Determine the [x, y] coordinate at the center of the cell enclosing the given text.  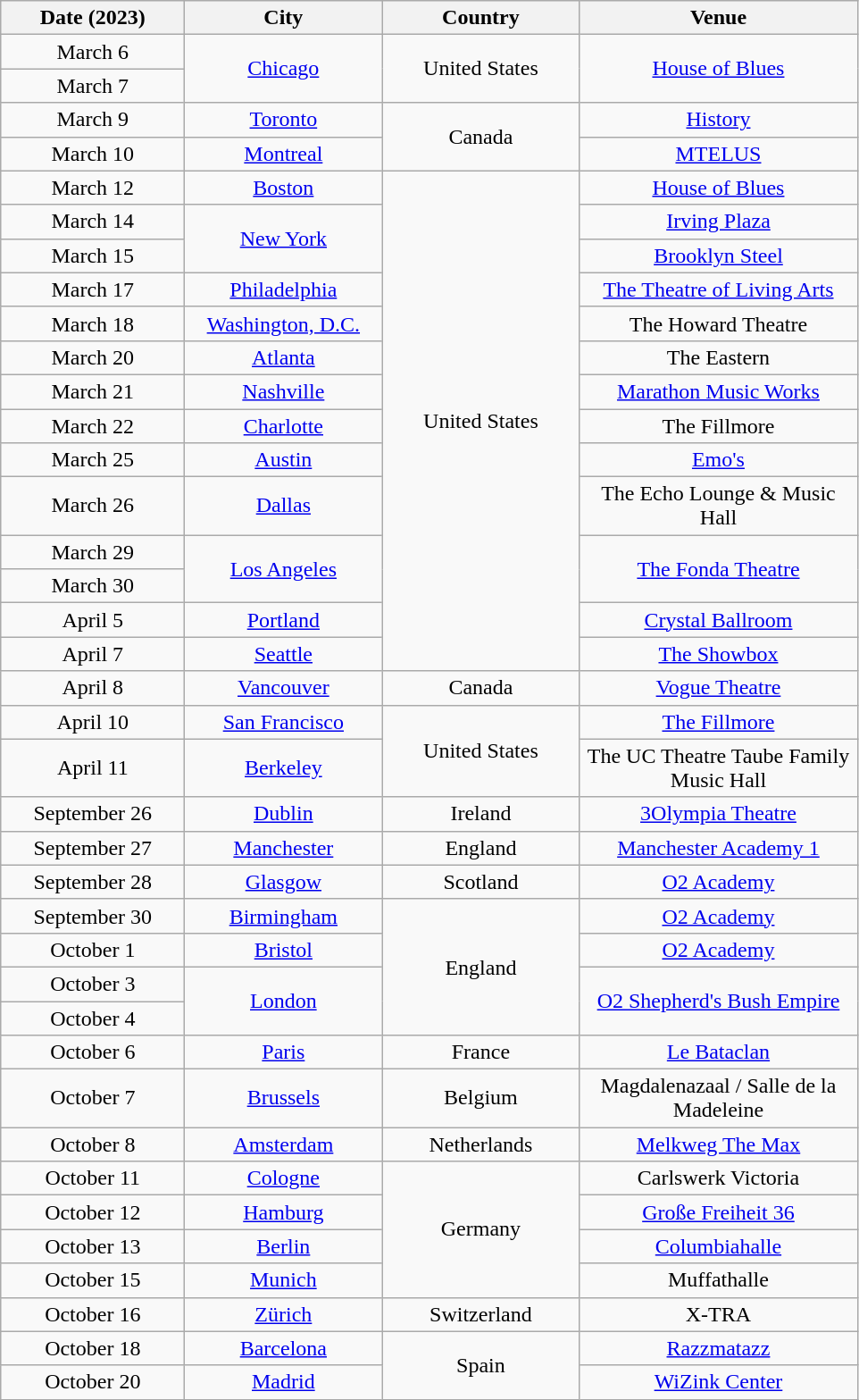
Carlswerk Victoria [718, 1178]
Seattle [284, 654]
March 6 [93, 52]
Magdalenazaal / Salle de la Madeleine [718, 1099]
Marathon Music Works [718, 391]
New York [284, 239]
March 15 [93, 256]
Charlotte [284, 426]
Razzmatazz [718, 1348]
Amsterdam [284, 1144]
San Francisco [284, 722]
Country [480, 18]
The Fonda Theatre [718, 569]
Columbiahalle [718, 1246]
MTELUS [718, 154]
Muffathalle [718, 1280]
March 21 [93, 391]
Bristol [284, 950]
September 27 [93, 848]
April 11 [93, 768]
October 6 [93, 1052]
Brussels [284, 1099]
September 28 [93, 882]
October 20 [93, 1382]
October 11 [93, 1178]
Montreal [284, 154]
March 22 [93, 426]
History [718, 120]
Zürich [284, 1314]
October 8 [93, 1144]
The Howard Theatre [718, 323]
O2 Shepherd's Bush Empire [718, 1001]
Cologne [284, 1178]
London [284, 1001]
City [284, 18]
Washington, D.C. [284, 323]
Manchester [284, 848]
October 4 [93, 1018]
Venue [718, 18]
March 12 [93, 188]
Vancouver [284, 688]
3Olympia Theatre [718, 814]
Boston [284, 188]
March 25 [93, 460]
October 16 [93, 1314]
March 30 [93, 586]
France [480, 1052]
March 10 [93, 154]
March 7 [93, 86]
September 26 [93, 814]
March 20 [93, 357]
Berkeley [284, 768]
Crystal Ballroom [718, 620]
The UC Theatre Taube Family Music Hall [718, 768]
March 26 [93, 506]
Vogue Theatre [718, 688]
October 1 [93, 950]
October 7 [93, 1099]
Netherlands [480, 1144]
March 18 [93, 323]
The Showbox [718, 654]
October 3 [93, 984]
October 13 [93, 1246]
WiZink Center [718, 1382]
X-TRA [718, 1314]
Melkweg The Max [718, 1144]
March 14 [93, 222]
Glasgow [284, 882]
Switzerland [480, 1314]
The Theatre of Living Arts [718, 289]
Chicago [284, 69]
Berlin [284, 1246]
Los Angeles [284, 569]
Große Freiheit 36 [718, 1212]
October 15 [93, 1280]
October 12 [93, 1212]
Manchester Academy 1 [718, 848]
Hamburg [284, 1212]
April 8 [93, 688]
Nashville [284, 391]
Paris [284, 1052]
Scotland [480, 882]
April 10 [93, 722]
Austin [284, 460]
Toronto [284, 120]
Barcelona [284, 1348]
April 7 [93, 654]
Atlanta [284, 357]
Germany [480, 1229]
The Echo Lounge & Music Hall [718, 506]
Emo's [718, 460]
Philadelphia [284, 289]
Brooklyn Steel [718, 256]
Dublin [284, 814]
Date (2023) [93, 18]
April 5 [93, 620]
Munich [284, 1280]
Birmingham [284, 916]
March 17 [93, 289]
Madrid [284, 1382]
March 9 [93, 120]
The Eastern [718, 357]
September 30 [93, 916]
Irving Plaza [718, 222]
Le Bataclan [718, 1052]
Ireland [480, 814]
Belgium [480, 1099]
Spain [480, 1365]
March 29 [93, 552]
Portland [284, 620]
October 18 [93, 1348]
Dallas [284, 506]
